Identify which cell holds the provided text, then report its (x, y) central coordinate. 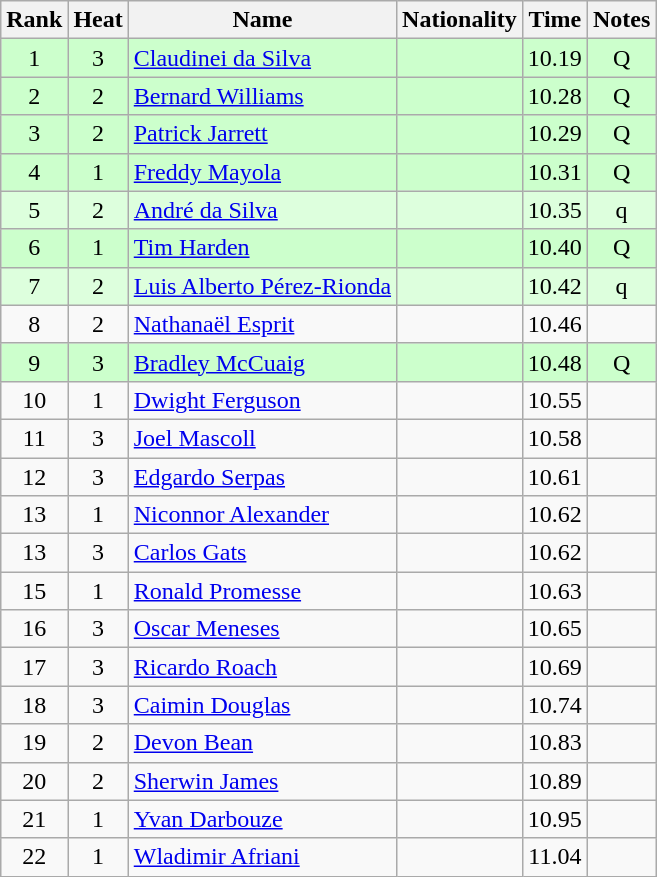
Time (554, 20)
21 (34, 819)
17 (34, 667)
Dwight Ferguson (262, 400)
Edgardo Serpas (262, 477)
Sherwin James (262, 781)
9 (34, 362)
Ricardo Roach (262, 667)
10.46 (554, 324)
18 (34, 705)
5 (34, 210)
10.89 (554, 781)
20 (34, 781)
Notes (621, 20)
Bradley McCuaig (262, 362)
Wladimir Afriani (262, 857)
10.65 (554, 629)
12 (34, 477)
10.83 (554, 743)
10.61 (554, 477)
Rank (34, 20)
Carlos Gats (262, 553)
Yvan Darbouze (262, 819)
Caimin Douglas (262, 705)
4 (34, 172)
Luis Alberto Pérez-Rionda (262, 286)
André da Silva (262, 210)
Devon Bean (262, 743)
Niconnor Alexander (262, 515)
16 (34, 629)
10.31 (554, 172)
10.95 (554, 819)
10.29 (554, 134)
Tim Harden (262, 248)
7 (34, 286)
Bernard Williams (262, 96)
10.58 (554, 438)
15 (34, 591)
10.63 (554, 591)
10.48 (554, 362)
Claudinei da Silva (262, 58)
19 (34, 743)
22 (34, 857)
10.55 (554, 400)
10.28 (554, 96)
10.35 (554, 210)
Joel Mascoll (262, 438)
Name (262, 20)
6 (34, 248)
Oscar Meneses (262, 629)
10.74 (554, 705)
10.40 (554, 248)
Nathanaël Esprit (262, 324)
10.42 (554, 286)
10.69 (554, 667)
Freddy Mayola (262, 172)
10.19 (554, 58)
Patrick Jarrett (262, 134)
Heat (98, 20)
10 (34, 400)
11 (34, 438)
Nationality (460, 20)
11.04 (554, 857)
Ronald Promesse (262, 591)
8 (34, 324)
